From the cell containing the given text, extract its center point as [x, y] coordinate. 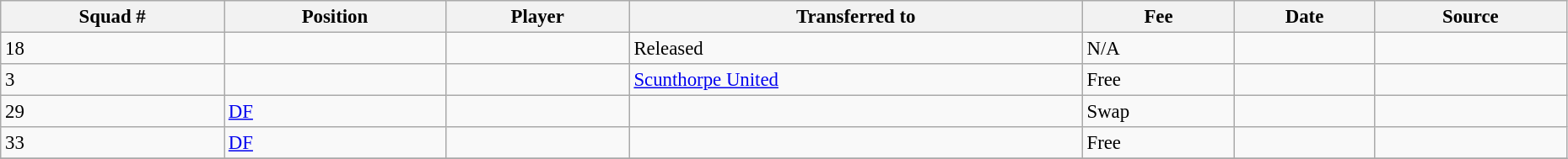
Transferred to [855, 17]
Fee [1159, 17]
Squad # [113, 17]
Swap [1159, 112]
Scunthorpe United [855, 80]
Player [537, 17]
Date [1305, 17]
Released [855, 49]
Position [336, 17]
Source [1470, 17]
18 [113, 49]
33 [113, 143]
29 [113, 112]
N/A [1159, 49]
3 [113, 80]
